Find where the given text appears and provide that cell's center as [x, y] coordinate. 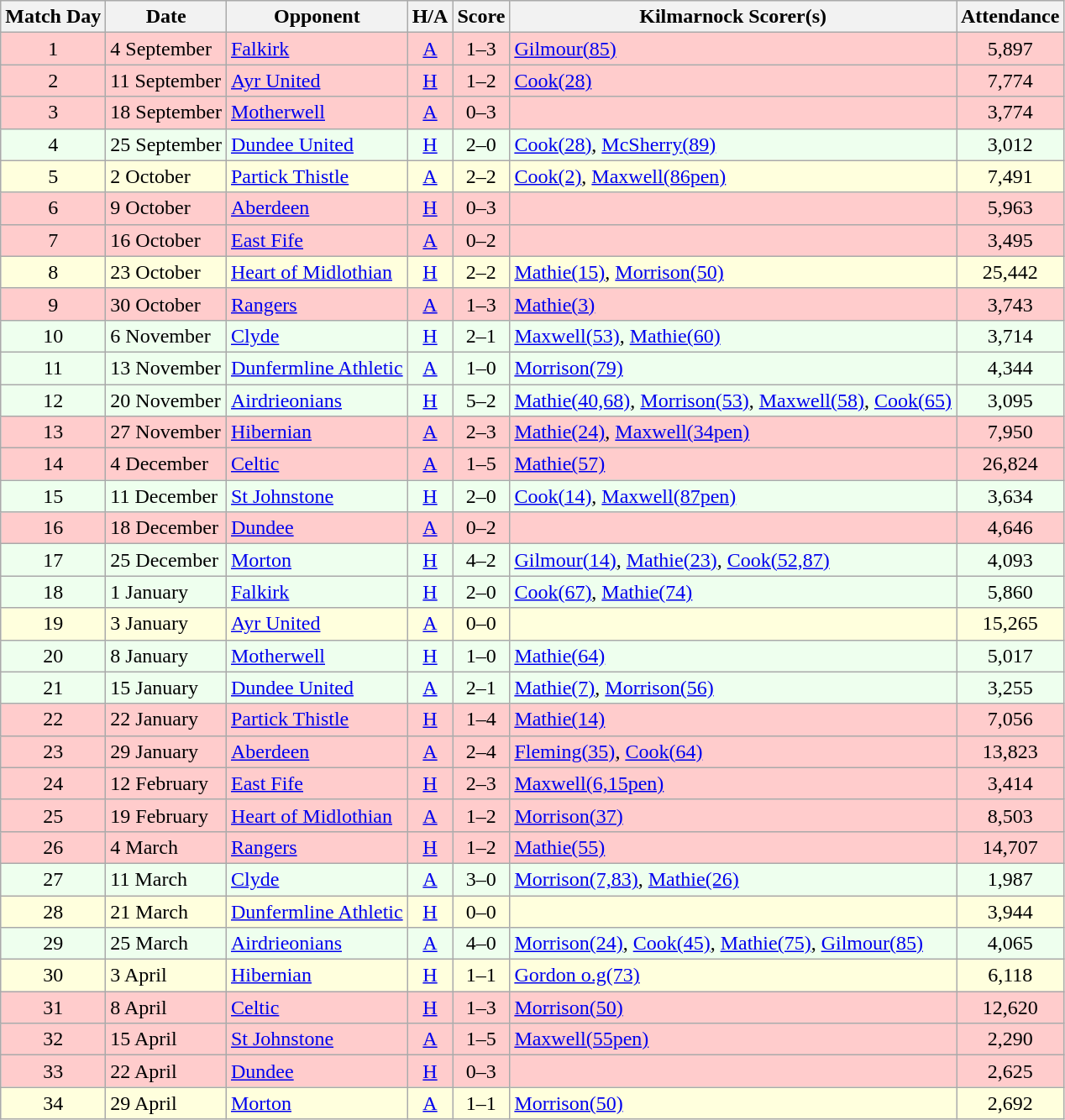
3,634 [1010, 496]
2,290 [1010, 1039]
13,823 [1010, 751]
Mathie(64) [733, 656]
15,265 [1010, 624]
3,774 [1010, 113]
4 December [166, 464]
29 [54, 944]
Cook(28), McSherry(89) [733, 144]
7,950 [1010, 432]
14,707 [1010, 847]
2,692 [1010, 1103]
4–2 [481, 560]
Mathie(15), Morrison(50) [733, 272]
Morrison(7,83), Mathie(26) [733, 879]
16 [54, 528]
21 [54, 688]
12,620 [1010, 1007]
1 January [166, 592]
2,625 [1010, 1071]
4–0 [481, 944]
Gilmour(85) [733, 49]
23 [54, 751]
5,860 [1010, 592]
18 [54, 592]
20 November [166, 400]
1 [54, 49]
6,118 [1010, 976]
4 [54, 144]
6 [54, 208]
Mathie(14) [733, 720]
12 February [166, 783]
15 [54, 496]
Score [481, 17]
23 October [166, 272]
3,012 [1010, 144]
26 [54, 847]
11 [54, 368]
Mathie(40,68), Morrison(53), Maxwell(58), Cook(65) [733, 400]
25,442 [1010, 272]
22 [54, 720]
3 [54, 113]
2 October [166, 176]
3,944 [1010, 911]
Mathie(57) [733, 464]
1–4 [481, 720]
Mathie(24), Maxwell(34pen) [733, 432]
25 September [166, 144]
29 January [166, 751]
15 January [166, 688]
8 April [166, 1007]
1,987 [1010, 879]
2 [54, 81]
Maxwell(55pen) [733, 1039]
3,743 [1010, 304]
24 [54, 783]
Morrison(24), Cook(45), Mathie(75), Gilmour(85) [733, 944]
34 [54, 1103]
Gordon o.g(73) [733, 976]
Mathie(7), Morrison(56) [733, 688]
19 February [166, 815]
16 October [166, 240]
4,646 [1010, 528]
5,017 [1010, 656]
Cook(28) [733, 81]
25 December [166, 560]
Morrison(37) [733, 815]
22 January [166, 720]
4,065 [1010, 944]
9 October [166, 208]
30 [54, 976]
Morrison(79) [733, 368]
30 October [166, 304]
4 September [166, 49]
10 [54, 336]
4,344 [1010, 368]
3,495 [1010, 240]
20 [54, 656]
7 [54, 240]
6 November [166, 336]
27 November [166, 432]
Cook(14), Maxwell(87pen) [733, 496]
8 January [166, 656]
3–0 [481, 879]
9 [54, 304]
Maxwell(6,15pen) [733, 783]
H/A [430, 17]
11 March [166, 879]
Attendance [1010, 17]
Mathie(55) [733, 847]
4,093 [1010, 560]
2–4 [481, 751]
17 [54, 560]
32 [54, 1039]
28 [54, 911]
Maxwell(53), Mathie(60) [733, 336]
Date [166, 17]
29 April [166, 1103]
15 April [166, 1039]
Cook(67), Mathie(74) [733, 592]
3,714 [1010, 336]
26,824 [1010, 464]
5–2 [481, 400]
25 [54, 815]
11 December [166, 496]
7,491 [1010, 176]
27 [54, 879]
5,963 [1010, 208]
8 [54, 272]
14 [54, 464]
19 [54, 624]
13 [54, 432]
3,095 [1010, 400]
3 January [166, 624]
5,897 [1010, 49]
13 November [166, 368]
12 [54, 400]
Kilmarnock Scorer(s) [733, 17]
8,503 [1010, 815]
11 September [166, 81]
21 March [166, 911]
7,056 [1010, 720]
3,414 [1010, 783]
Fleming(35), Cook(64) [733, 751]
22 April [166, 1071]
5 [54, 176]
Gilmour(14), Mathie(23), Cook(52,87) [733, 560]
25 March [166, 944]
7,774 [1010, 81]
31 [54, 1007]
3 April [166, 976]
33 [54, 1071]
4 March [166, 847]
Mathie(3) [733, 304]
Opponent [317, 17]
3,255 [1010, 688]
18 September [166, 113]
18 December [166, 528]
Cook(2), Maxwell(86pen) [733, 176]
Match Day [54, 17]
